Return (x, y) of the center of cell containing provided text 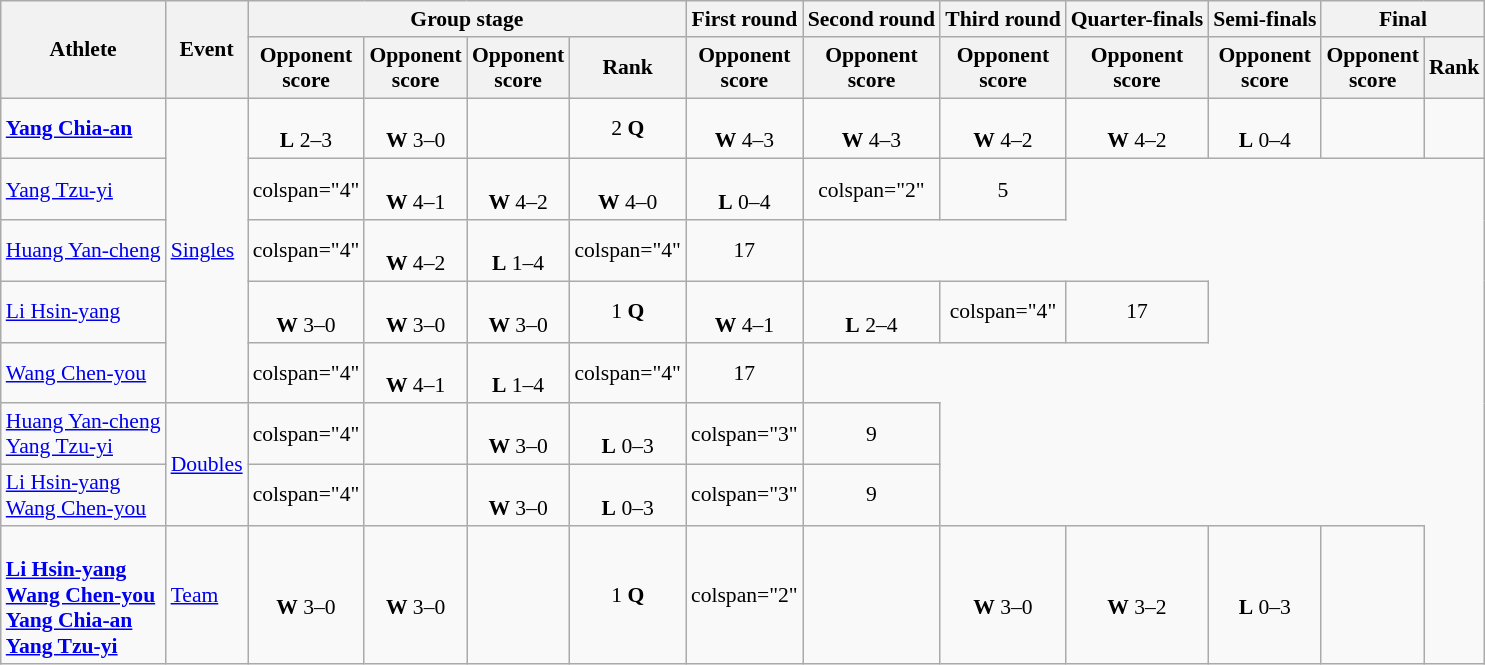
Team (207, 595)
Quarter-finals (1137, 19)
Second round (872, 19)
Semi-finals (1264, 19)
Yang Chia-an (84, 128)
5 (1003, 190)
L 2–3 (306, 128)
Third round (1003, 19)
Yang Tzu-yi (84, 190)
W 4–0 (628, 190)
Athlete (84, 50)
Li Hsin-yang (84, 312)
Final (1402, 19)
Li Hsin-yangWang Chen-youYang Chia-anYang Tzu-yi (84, 595)
W 3–2 (1137, 595)
First round (744, 19)
Doubles (207, 465)
Event (207, 50)
Huang Yan-cheng (84, 250)
Group stage (467, 19)
Singles (207, 251)
Huang Yan-chengYang Tzu-yi (84, 434)
Li Hsin-yangWang Chen-you (84, 496)
Wang Chen-you (84, 372)
2 Q (628, 128)
L 2–4 (872, 312)
